Search for the cell housing the specified text and yield its [X, Y] center coordinate. 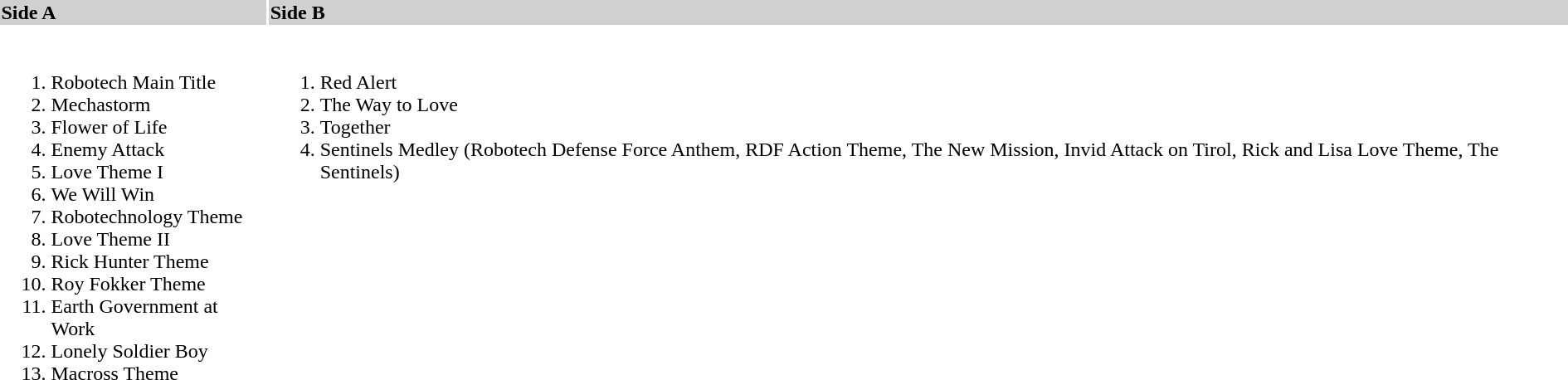
Side A [133, 12]
Side B [918, 12]
